Extract the (x, y) coordinate from the center of the cell holding the provided text.  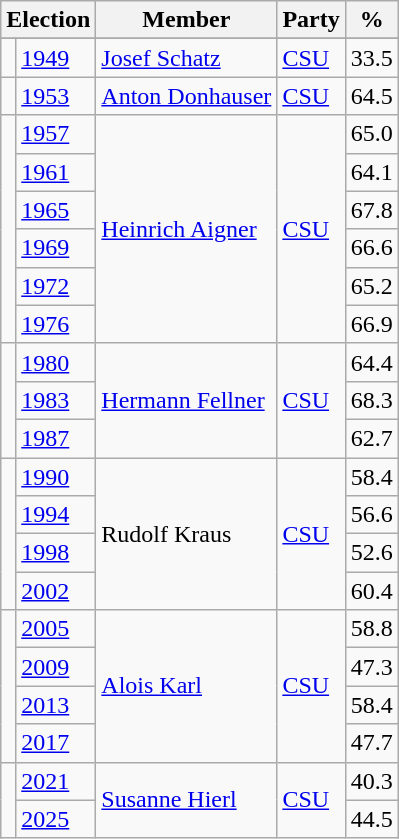
47.3 (372, 667)
Alois Karl (186, 686)
1980 (56, 362)
1983 (56, 400)
1972 (56, 286)
Rudolf Kraus (186, 534)
2002 (56, 591)
2013 (56, 705)
2005 (56, 629)
Election (48, 20)
1998 (56, 553)
65.2 (372, 286)
33.5 (372, 58)
64.5 (372, 96)
66.9 (372, 324)
1949 (56, 58)
62.7 (372, 438)
1961 (56, 172)
66.6 (372, 248)
1976 (56, 324)
60.4 (372, 591)
67.8 (372, 210)
Heinrich Aigner (186, 229)
56.6 (372, 515)
68.3 (372, 400)
64.4 (372, 362)
1957 (56, 134)
Susanne Hierl (186, 800)
2025 (56, 819)
64.1 (372, 172)
47.7 (372, 743)
% (372, 20)
1987 (56, 438)
40.3 (372, 781)
Party (311, 20)
1994 (56, 515)
1990 (56, 477)
1969 (56, 248)
Anton Donhauser (186, 96)
65.0 (372, 134)
Hermann Fellner (186, 400)
58.8 (372, 629)
2017 (56, 743)
Member (186, 20)
2021 (56, 781)
44.5 (372, 819)
52.6 (372, 553)
1965 (56, 210)
Josef Schatz (186, 58)
1953 (56, 96)
2009 (56, 667)
